Search for the cell housing the specified text and yield its [X, Y] center coordinate. 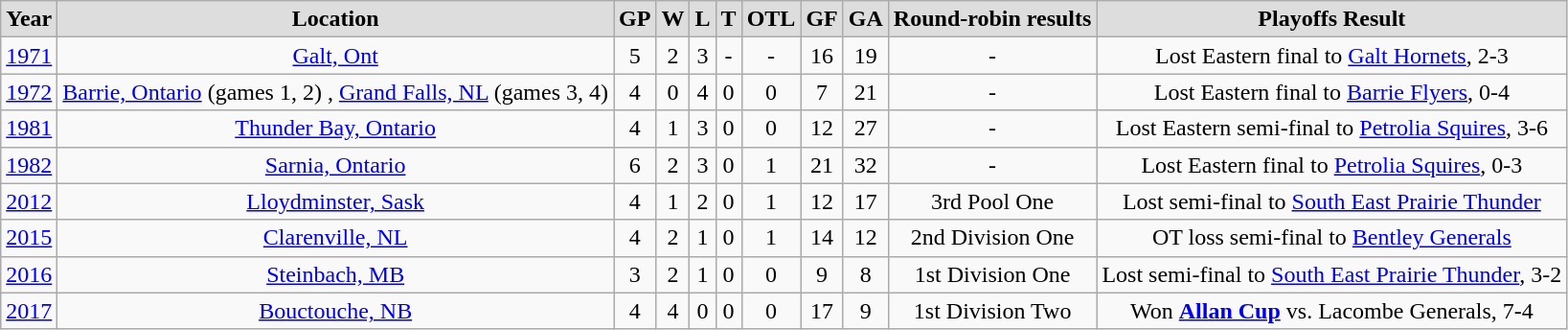
L [703, 19]
2015 [29, 238]
3rd Pool One [992, 201]
2017 [29, 311]
Barrie, Ontario (games 1, 2) , Grand Falls, NL (games 3, 4) [335, 92]
Lost Eastern final to Galt Hornets, 2-3 [1331, 56]
Galt, Ont [335, 56]
Lloydminster, Sask [335, 201]
5 [635, 56]
19 [866, 56]
32 [866, 165]
OT loss semi-final to Bentley Generals [1331, 238]
2012 [29, 201]
7 [822, 92]
OTL [771, 19]
8 [866, 274]
Lost semi-final to South East Prairie Thunder [1331, 201]
Clarenville, NL [335, 238]
Bouctouche, NB [335, 311]
1981 [29, 129]
6 [635, 165]
Location [335, 19]
1971 [29, 56]
Round-robin results [992, 19]
Sarnia, Ontario [335, 165]
1982 [29, 165]
1st Division Two [992, 311]
14 [822, 238]
2nd Division One [992, 238]
GP [635, 19]
Playoffs Result [1331, 19]
Lost Eastern semi-final to Petrolia Squires, 3-6 [1331, 129]
W [672, 19]
GA [866, 19]
2016 [29, 274]
27 [866, 129]
1st Division One [992, 274]
Lost semi-final to South East Prairie Thunder, 3-2 [1331, 274]
Lost Eastern final to Petrolia Squires, 0-3 [1331, 165]
T [728, 19]
Steinbach, MB [335, 274]
16 [822, 56]
Thunder Bay, Ontario [335, 129]
Lost Eastern final to Barrie Flyers, 0-4 [1331, 92]
Won Allan Cup vs. Lacombe Generals, 7-4 [1331, 311]
Year [29, 19]
1972 [29, 92]
GF [822, 19]
